Find where the given text appears and provide that cell's center as (X, Y) coordinate. 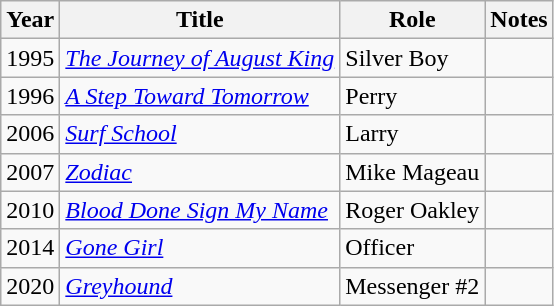
The Journey of August King (200, 58)
1995 (30, 58)
Roger Oakley (412, 210)
2010 (30, 210)
1996 (30, 96)
Officer (412, 248)
Gone Girl (200, 248)
Title (200, 20)
2006 (30, 134)
2007 (30, 172)
Notes (519, 20)
A Step Toward Tomorrow (200, 96)
Greyhound (200, 286)
Perry (412, 96)
Larry (412, 134)
Year (30, 20)
2020 (30, 286)
Messenger #2 (412, 286)
Surf School (200, 134)
2014 (30, 248)
Silver Boy (412, 58)
Role (412, 20)
Blood Done Sign My Name (200, 210)
Mike Mageau (412, 172)
Zodiac (200, 172)
